Return [X, Y] of the center of cell containing provided text 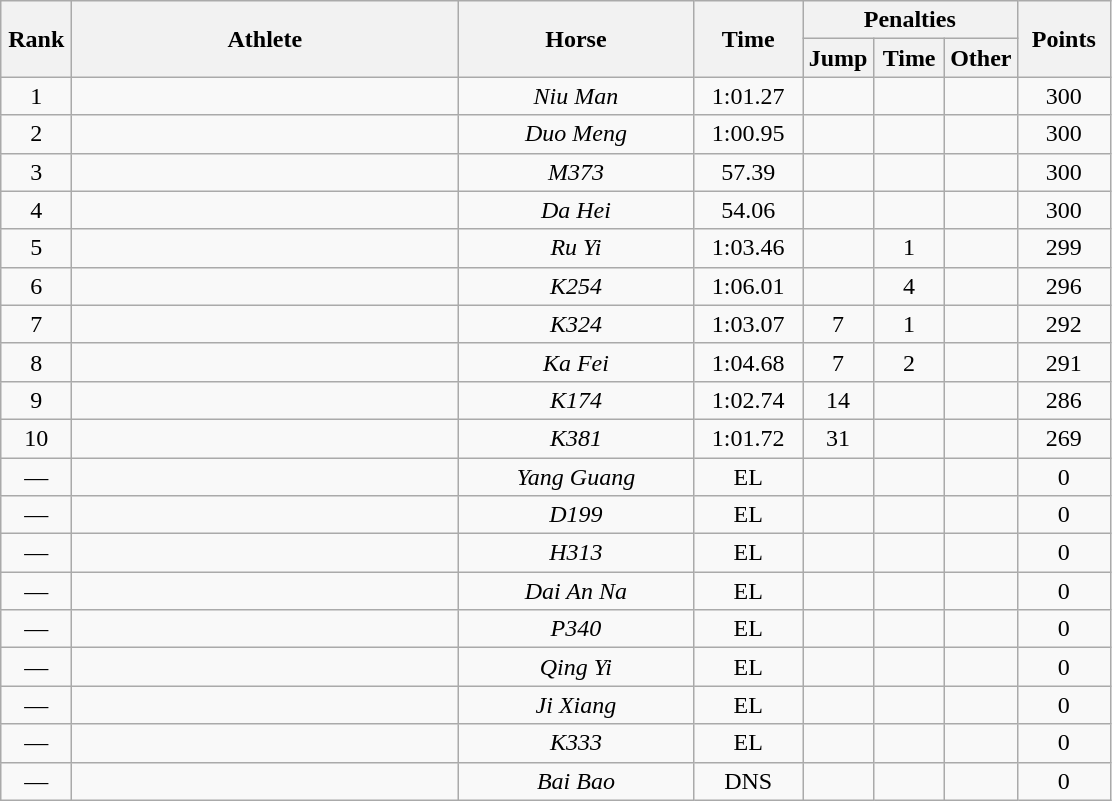
Bai Bao [576, 781]
5 [36, 248]
Jump [838, 58]
H313 [576, 553]
1:06.01 [748, 286]
Penalties [909, 20]
292 [1064, 324]
1:03.07 [748, 324]
1:01.27 [748, 96]
Ka Fei [576, 362]
9 [36, 400]
31 [838, 438]
K254 [576, 286]
K324 [576, 324]
299 [1064, 248]
P340 [576, 629]
Niu Man [576, 96]
M373 [576, 172]
57.39 [748, 172]
1:02.74 [748, 400]
291 [1064, 362]
1:00.95 [748, 134]
Duo Meng [576, 134]
K381 [576, 438]
3 [36, 172]
1:04.68 [748, 362]
269 [1064, 438]
Other [981, 58]
14 [838, 400]
K333 [576, 743]
K174 [576, 400]
296 [1064, 286]
Ru Yi [576, 248]
286 [1064, 400]
54.06 [748, 210]
Dai An Na [576, 591]
Ji Xiang [576, 705]
Athlete [265, 39]
6 [36, 286]
1:03.46 [748, 248]
Horse [576, 39]
Da Hei [576, 210]
D199 [576, 515]
8 [36, 362]
DNS [748, 781]
Rank [36, 39]
Qing Yi [576, 667]
10 [36, 438]
Points [1064, 39]
Yang Guang [576, 477]
1:01.72 [748, 438]
